From the cell containing the given text, extract its center point as (X, Y) coordinate. 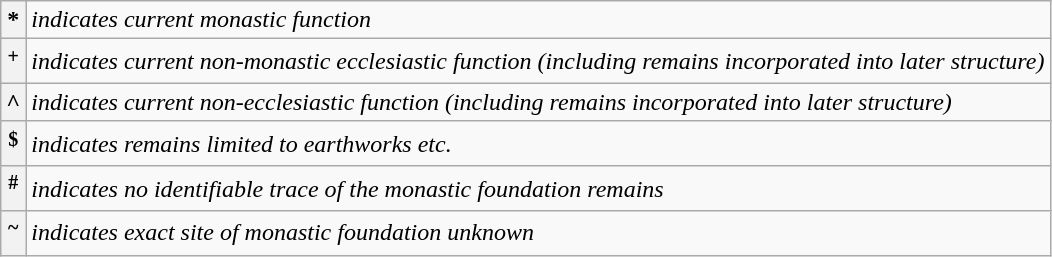
indicates current non-monastic ecclesiastic function (including remains incorporated into later structure) (538, 62)
^ (14, 102)
$ (14, 144)
indicates current non-ecclesiastic function (including remains incorporated into later structure) (538, 102)
~ (14, 234)
+ (14, 62)
* (14, 20)
indicates no identifiable trace of the monastic foundation remains (538, 188)
indicates exact site of monastic foundation unknown (538, 234)
indicates remains limited to earthworks etc. (538, 144)
# (14, 188)
indicates current monastic function (538, 20)
